Find where the given text appears and provide that cell's center as (X, Y) coordinate. 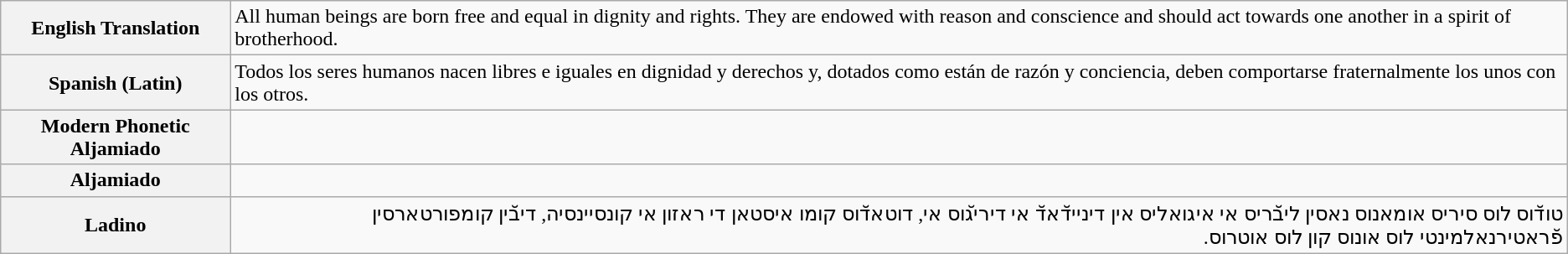
Aljamiado (116, 180)
Ladino (116, 225)
Spanish (Latin) (116, 82)
English Translation (116, 29)
Modern Phonetic Aljamiado (116, 137)
